Provide the (X, Y) coordinate of the cell's center where the given text is located.  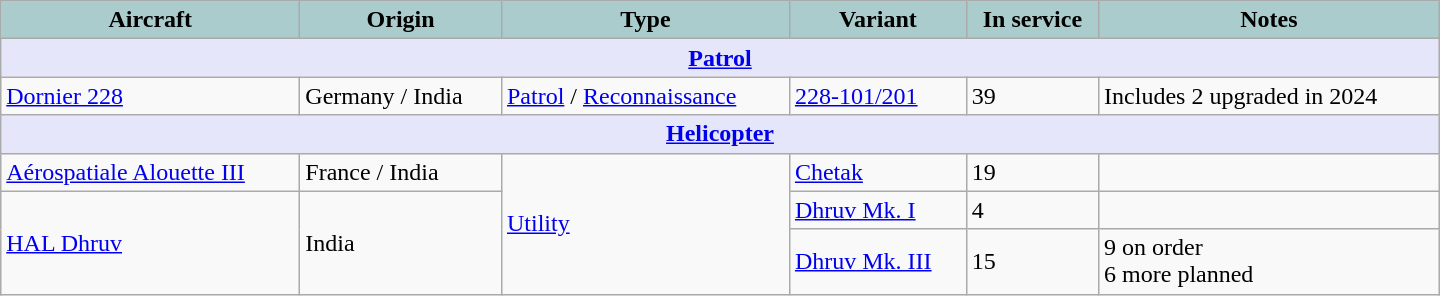
9 on order 6 more planned (1270, 262)
39 (1032, 96)
Type (645, 20)
Dhruv Mk. III (878, 262)
228-101/201 (878, 96)
HAL Dhruv (150, 242)
Chetak (878, 172)
In service (1032, 20)
Aircraft (150, 20)
Germany / India (401, 96)
19 (1032, 172)
Variant (878, 20)
Helicopter (720, 134)
Patrol / Reconnaissance (645, 96)
Dhruv Mk. I (878, 210)
Patrol (720, 58)
Notes (1270, 20)
15 (1032, 262)
Origin (401, 20)
India (401, 242)
4 (1032, 210)
Utility (645, 224)
Dornier 228 (150, 96)
Aérospatiale Alouette III (150, 172)
Includes 2 upgraded in 2024 (1270, 96)
France / India (401, 172)
